Locate the cell with the specified text and output its [x, y] center coordinate. 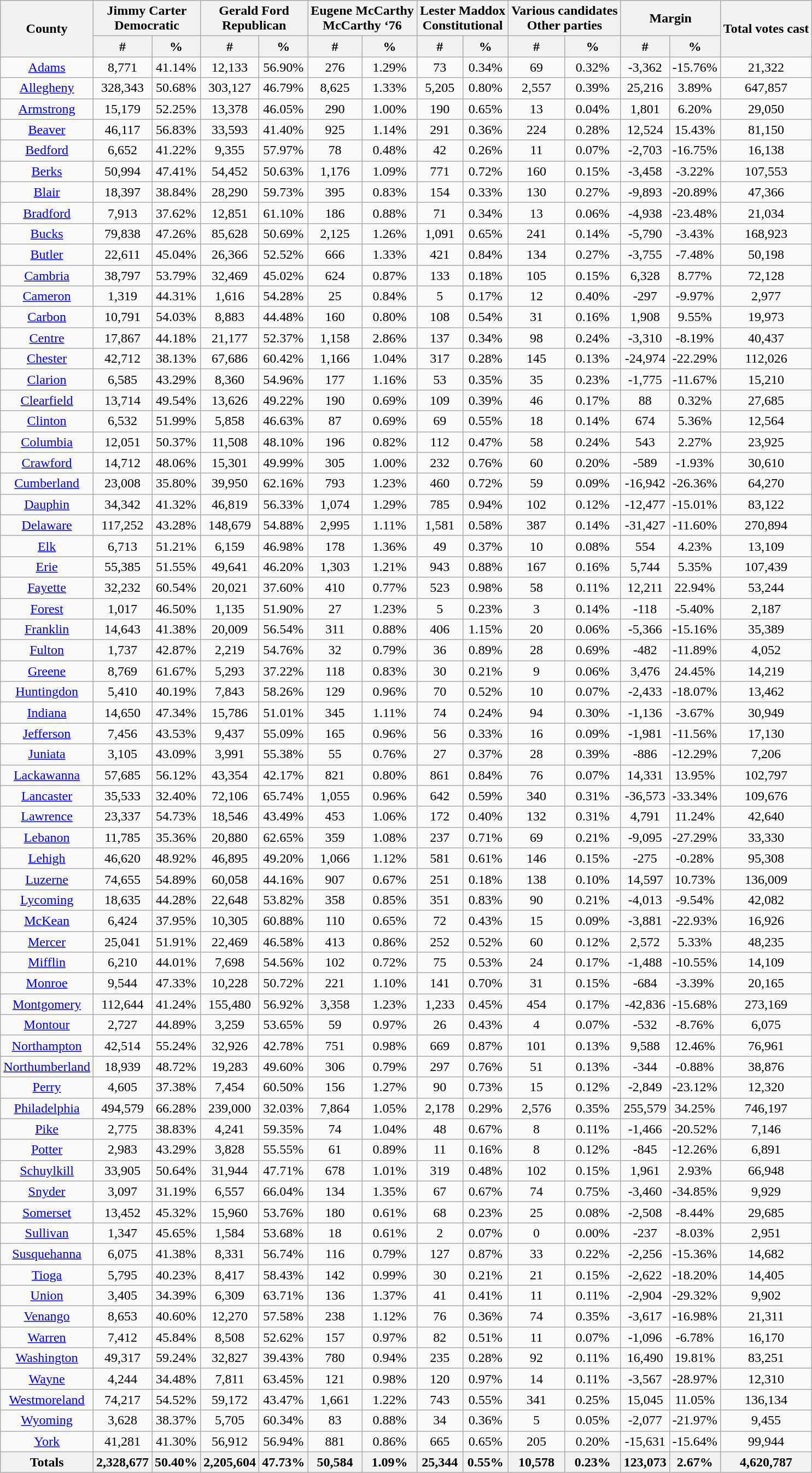
0.53% [486, 963]
1.10% [390, 983]
44.18% [176, 338]
2.67% [694, 1462]
56.83% [176, 130]
Jefferson [47, 733]
Adams [47, 67]
76,961 [766, 1046]
75 [440, 963]
205 [537, 1441]
-16,942 [645, 484]
340 [537, 796]
-15.16% [694, 630]
72,106 [230, 796]
3,105 [122, 754]
406 [440, 630]
67,686 [230, 359]
112,644 [122, 1004]
53.82% [283, 900]
6,424 [122, 921]
238 [335, 1317]
-3.43% [694, 234]
1,166 [335, 359]
47.34% [176, 713]
47.73% [283, 1462]
2,576 [537, 1108]
41,281 [122, 1441]
-23.48% [694, 213]
138 [537, 879]
39,950 [230, 484]
Union [47, 1296]
Franklin [47, 630]
5,795 [122, 1275]
51.90% [283, 609]
4,791 [645, 817]
241 [537, 234]
-34.85% [694, 1191]
14,712 [122, 463]
Lackawanna [47, 775]
255,579 [645, 1108]
50,198 [766, 254]
-22.93% [694, 921]
-5,366 [645, 630]
0.05% [593, 1420]
35,533 [122, 796]
0.29% [486, 1108]
38.83% [176, 1129]
55.09% [283, 733]
177 [335, 380]
47,366 [766, 192]
12,851 [230, 213]
232 [440, 463]
1,017 [122, 609]
-3,881 [645, 921]
-4,938 [645, 213]
50.68% [176, 88]
48 [440, 1129]
40,437 [766, 338]
York [47, 1441]
1,908 [645, 317]
6,328 [645, 275]
Indiana [47, 713]
5.33% [694, 941]
62.65% [283, 837]
-3,755 [645, 254]
56.12% [176, 775]
-15.76% [694, 67]
303,127 [230, 88]
14,643 [122, 630]
Northampton [47, 1046]
71 [440, 213]
Montour [47, 1025]
-9.97% [694, 296]
12.46% [694, 1046]
58.26% [283, 692]
453 [335, 817]
2,557 [537, 88]
6.20% [694, 109]
6,891 [766, 1150]
51.01% [283, 713]
Sullivan [47, 1233]
39.43% [283, 1358]
29,685 [766, 1212]
County [47, 28]
51.91% [176, 941]
154 [440, 192]
Lester MaddoxConstitutional [463, 19]
4 [537, 1025]
-3,567 [645, 1379]
4,052 [766, 650]
306 [335, 1067]
19,283 [230, 1067]
15,045 [645, 1400]
Various candidatesOther parties [565, 19]
Armstrong [47, 109]
33,330 [766, 837]
5,744 [645, 567]
-3,310 [645, 338]
1.22% [390, 1400]
35.80% [176, 484]
Crawford [47, 463]
18,546 [230, 817]
674 [645, 421]
136,134 [766, 1400]
1,319 [122, 296]
Centre [47, 338]
460 [440, 484]
-9,095 [645, 837]
99,944 [766, 1441]
26,366 [230, 254]
53.76% [283, 1212]
109 [440, 400]
59.24% [176, 1358]
Washington [47, 1358]
31.19% [176, 1191]
Lycoming [47, 900]
2,572 [645, 941]
1,347 [122, 1233]
25,216 [645, 88]
9,588 [645, 1046]
358 [335, 900]
47.33% [176, 983]
11,508 [230, 442]
-3.39% [694, 983]
48.06% [176, 463]
102,797 [766, 775]
12 [537, 296]
Susquehanna [47, 1254]
3,828 [230, 1150]
56.94% [283, 1441]
47.26% [176, 234]
2,328,677 [122, 1462]
6,652 [122, 150]
83 [335, 1420]
38,876 [766, 1067]
7,412 [122, 1337]
92 [537, 1358]
22,648 [230, 900]
4,605 [122, 1087]
42.87% [176, 650]
18,939 [122, 1067]
26 [440, 1025]
105 [537, 275]
16,490 [645, 1358]
-33.34% [694, 796]
1,176 [335, 171]
Jimmy CarterDemocratic [147, 19]
145 [537, 359]
2,205,604 [230, 1462]
0.04% [593, 109]
-1,775 [645, 380]
0.26% [486, 150]
-1.93% [694, 463]
Juniata [47, 754]
81,150 [766, 130]
751 [335, 1046]
Philadelphia [47, 1108]
Fayette [47, 587]
Totals [47, 1462]
22,469 [230, 941]
109,676 [766, 796]
Schuylkill [47, 1171]
8,360 [230, 380]
Cumberland [47, 484]
-27.29% [694, 837]
52.25% [176, 109]
42,082 [766, 900]
624 [335, 275]
14 [537, 1379]
4,620,787 [766, 1462]
40.23% [176, 1275]
58.43% [283, 1275]
494,579 [122, 1108]
51.99% [176, 421]
1.14% [390, 130]
Potter [47, 1150]
-8.19% [694, 338]
56.74% [283, 1254]
46,620 [122, 858]
2 [440, 1233]
2,178 [440, 1108]
56.90% [283, 67]
38.37% [176, 1420]
17,867 [122, 338]
60,058 [230, 879]
Clearfield [47, 400]
63.71% [283, 1296]
290 [335, 109]
359 [335, 837]
-0.28% [694, 858]
8,769 [122, 671]
44.89% [176, 1025]
54.89% [176, 879]
35,389 [766, 630]
-6.78% [694, 1337]
55 [335, 754]
28,290 [230, 192]
49 [440, 546]
0.30% [593, 713]
157 [335, 1337]
59,172 [230, 1400]
1.36% [390, 546]
49,641 [230, 567]
-1,096 [645, 1337]
30,949 [766, 713]
48.10% [283, 442]
Warren [47, 1337]
-11.56% [694, 733]
136,009 [766, 879]
-0.88% [694, 1067]
21,177 [230, 338]
0.58% [486, 525]
Venango [47, 1317]
56.92% [283, 1004]
11.05% [694, 1400]
116 [335, 1254]
-20.89% [694, 192]
581 [440, 858]
130 [537, 192]
41.22% [176, 150]
-1,466 [645, 1129]
68 [440, 1212]
12,270 [230, 1317]
61.10% [283, 213]
53,244 [766, 587]
13,109 [766, 546]
49.60% [283, 1067]
20,021 [230, 587]
-15,631 [645, 1441]
98 [537, 338]
12,310 [766, 1379]
-8.76% [694, 1025]
46,117 [122, 130]
101 [537, 1046]
-21.97% [694, 1420]
311 [335, 630]
Mercer [47, 941]
50.72% [283, 983]
Cambria [47, 275]
30,610 [766, 463]
7,913 [122, 213]
42,712 [122, 359]
18,397 [122, 192]
50,994 [122, 171]
1.15% [486, 630]
-20.52% [694, 1129]
2,187 [766, 609]
33,593 [230, 130]
57.58% [283, 1317]
454 [537, 1004]
1.05% [390, 1108]
0.71% [486, 837]
-8.44% [694, 1212]
129 [335, 692]
2,983 [122, 1150]
8,883 [230, 317]
25,041 [122, 941]
11.24% [694, 817]
49,317 [122, 1358]
107,439 [766, 567]
33 [537, 1254]
1,233 [440, 1004]
168,923 [766, 234]
291 [440, 130]
-12,477 [645, 504]
-42,836 [645, 1004]
17,130 [766, 733]
53 [440, 380]
Columbia [47, 442]
Northumberland [47, 1067]
Montgomery [47, 1004]
Lehigh [47, 858]
44.16% [283, 879]
1.26% [390, 234]
33,905 [122, 1171]
32,926 [230, 1046]
3,476 [645, 671]
46.63% [283, 421]
65.74% [283, 796]
56,912 [230, 1441]
123,073 [645, 1462]
5,858 [230, 421]
20,165 [766, 983]
-23.12% [694, 1087]
35 [537, 380]
-24,974 [645, 359]
6,713 [122, 546]
0.85% [390, 900]
54.56% [283, 963]
0 [537, 1233]
2.93% [694, 1171]
-2,256 [645, 1254]
60.50% [283, 1087]
-15.36% [694, 1254]
13,462 [766, 692]
54.52% [176, 1400]
1.16% [390, 380]
46.20% [283, 567]
4,244 [122, 1379]
51.55% [176, 567]
-2,077 [645, 1420]
74,217 [122, 1400]
112 [440, 442]
Erie [47, 567]
51 [537, 1067]
9 [537, 671]
22.94% [694, 587]
16,926 [766, 921]
7,454 [230, 1087]
Monroe [47, 983]
46.58% [283, 941]
0.51% [486, 1337]
395 [335, 192]
239,000 [230, 1108]
-589 [645, 463]
Total votes cast [766, 28]
881 [335, 1441]
95,308 [766, 858]
669 [440, 1046]
-12.29% [694, 754]
Wyoming [47, 1420]
-18.20% [694, 1275]
2,219 [230, 650]
-12.26% [694, 1150]
14,597 [645, 879]
41.30% [176, 1441]
Fulton [47, 650]
38.13% [176, 359]
Butler [47, 254]
20,880 [230, 837]
70 [440, 692]
133 [440, 275]
14,650 [122, 713]
74,655 [122, 879]
9,544 [122, 983]
40.19% [176, 692]
37.95% [176, 921]
Snyder [47, 1191]
13,378 [230, 109]
44.28% [176, 900]
56 [440, 733]
38.84% [176, 192]
19,973 [766, 317]
6,585 [122, 380]
1,074 [335, 504]
146 [537, 858]
Bedford [47, 150]
10,228 [230, 983]
305 [335, 463]
4,241 [230, 1129]
12,320 [766, 1087]
51.21% [176, 546]
34.25% [694, 1108]
52.37% [283, 338]
Pike [47, 1129]
57.97% [283, 150]
16,170 [766, 1337]
-2,703 [645, 150]
88 [645, 400]
351 [440, 900]
-3,460 [645, 1191]
2,951 [766, 1233]
-9,893 [645, 192]
14,109 [766, 963]
66.04% [283, 1191]
8,331 [230, 1254]
1,135 [230, 609]
Bucks [47, 234]
9,455 [766, 1420]
141 [440, 983]
15,301 [230, 463]
Allegheny [47, 88]
136 [335, 1296]
32 [335, 650]
10,791 [122, 317]
137 [440, 338]
-31,427 [645, 525]
55,385 [122, 567]
771 [440, 171]
-26.36% [694, 484]
120 [440, 1379]
Bradford [47, 213]
8,653 [122, 1317]
Clarion [47, 380]
-532 [645, 1025]
Lawrence [47, 817]
235 [440, 1358]
1,055 [335, 796]
543 [645, 442]
35.36% [176, 837]
2.27% [694, 442]
54.03% [176, 317]
-684 [645, 983]
37.22% [283, 671]
54.76% [283, 650]
0.00% [593, 1233]
44.01% [176, 963]
1,737 [122, 650]
12,133 [230, 67]
421 [440, 254]
8,417 [230, 1275]
Beaver [47, 130]
43,354 [230, 775]
73 [440, 67]
45.32% [176, 1212]
-22.29% [694, 359]
7,811 [230, 1379]
0.70% [486, 983]
5,705 [230, 1420]
-29.32% [694, 1296]
165 [335, 733]
1.35% [390, 1191]
1.37% [390, 1296]
7,698 [230, 963]
13,452 [122, 1212]
72 [440, 921]
410 [335, 587]
29,050 [766, 109]
1,581 [440, 525]
148,679 [230, 525]
52.62% [283, 1337]
55.55% [283, 1150]
15,210 [766, 380]
10.73% [694, 879]
746,197 [766, 1108]
-5,790 [645, 234]
0.22% [593, 1254]
42,640 [766, 817]
-482 [645, 650]
14,219 [766, 671]
7,206 [766, 754]
Somerset [47, 1212]
5,293 [230, 671]
-2,622 [645, 1275]
8.77% [694, 275]
-10.55% [694, 963]
-237 [645, 1233]
42 [440, 150]
4.23% [694, 546]
345 [335, 713]
Lebanon [47, 837]
-8.03% [694, 1233]
61.67% [176, 671]
82 [440, 1337]
196 [335, 442]
9,929 [766, 1191]
32,827 [230, 1358]
1,158 [335, 338]
-118 [645, 609]
317 [440, 359]
666 [335, 254]
87 [335, 421]
6,309 [230, 1296]
0.82% [390, 442]
0.45% [486, 1004]
8,508 [230, 1337]
48.92% [176, 858]
1.01% [390, 1171]
413 [335, 941]
319 [440, 1171]
-36,573 [645, 796]
-3,617 [645, 1317]
7,456 [122, 733]
23,925 [766, 442]
83,251 [766, 1358]
13.95% [694, 775]
156 [335, 1087]
50,584 [335, 1462]
642 [440, 796]
110 [335, 921]
55.38% [283, 754]
-275 [645, 858]
41.24% [176, 1004]
12,564 [766, 421]
Cameron [47, 296]
66.28% [176, 1108]
118 [335, 671]
3 [537, 609]
21,034 [766, 213]
40.60% [176, 1317]
53.79% [176, 275]
41 [440, 1296]
0.77% [390, 587]
45.02% [283, 275]
-18.07% [694, 692]
1,961 [645, 1171]
94 [537, 713]
3.89% [694, 88]
-7.48% [694, 254]
1,584 [230, 1233]
-886 [645, 754]
647,857 [766, 88]
25,344 [440, 1462]
64,270 [766, 484]
55.24% [176, 1046]
127 [440, 1254]
50.63% [283, 171]
341 [537, 1400]
6,557 [230, 1191]
48.72% [176, 1067]
56.54% [283, 630]
Tioga [47, 1275]
780 [335, 1358]
Blair [47, 192]
-5.40% [694, 609]
1,066 [335, 858]
Mifflin [47, 963]
1,616 [230, 296]
-1,981 [645, 733]
943 [440, 567]
186 [335, 213]
15,786 [230, 713]
53.68% [283, 1233]
Lancaster [47, 796]
34 [440, 1420]
8,771 [122, 67]
12,211 [645, 587]
2,775 [122, 1129]
Perry [47, 1087]
678 [335, 1171]
Berks [47, 171]
Forest [47, 609]
63.45% [283, 1379]
53.65% [283, 1025]
46,819 [230, 504]
60.42% [283, 359]
37.62% [176, 213]
180 [335, 1212]
13,714 [122, 400]
43.47% [283, 1400]
18,635 [122, 900]
49.20% [283, 858]
19.81% [694, 1358]
2,995 [335, 525]
42.17% [283, 775]
2,125 [335, 234]
Dauphin [47, 504]
1,091 [440, 234]
-4,013 [645, 900]
43.09% [176, 754]
20,009 [230, 630]
37.60% [283, 587]
3,628 [122, 1420]
59.35% [283, 1129]
52.52% [283, 254]
46.50% [176, 609]
45.84% [176, 1337]
Clinton [47, 421]
Luzerne [47, 879]
251 [440, 879]
107,553 [766, 171]
-2,508 [645, 1212]
38,797 [122, 275]
112,026 [766, 359]
Chester [47, 359]
0.41% [486, 1296]
45.04% [176, 254]
-1,488 [645, 963]
12,051 [122, 442]
132 [537, 817]
66,948 [766, 1171]
43.49% [283, 817]
276 [335, 67]
-3,362 [645, 67]
-11.89% [694, 650]
46.79% [283, 88]
0.59% [486, 796]
56.33% [283, 504]
554 [645, 546]
49.99% [283, 463]
16,138 [766, 150]
6,210 [122, 963]
270,894 [766, 525]
273,169 [766, 1004]
Greene [47, 671]
57,685 [122, 775]
47.41% [176, 171]
44.48% [283, 317]
5,205 [440, 88]
16 [537, 733]
72,128 [766, 275]
54.28% [283, 296]
50.37% [176, 442]
60.88% [283, 921]
46 [537, 400]
34.39% [176, 1296]
121 [335, 1379]
13,626 [230, 400]
0.99% [390, 1275]
11,785 [122, 837]
20 [537, 630]
60.54% [176, 587]
9.55% [694, 317]
54.96% [283, 380]
-15.68% [694, 1004]
6,532 [122, 421]
925 [335, 130]
60.34% [283, 1420]
43.53% [176, 733]
34,342 [122, 504]
-16.98% [694, 1317]
-15.01% [694, 504]
793 [335, 484]
47.71% [283, 1171]
54.73% [176, 817]
14,331 [645, 775]
79,838 [122, 234]
Delaware [47, 525]
59.73% [283, 192]
Carbon [47, 317]
3,991 [230, 754]
50.69% [283, 234]
Elk [47, 546]
-845 [645, 1150]
49.54% [176, 400]
49.22% [283, 400]
821 [335, 775]
328,343 [122, 88]
41.32% [176, 504]
3,358 [335, 1004]
Wayne [47, 1379]
15,960 [230, 1212]
0.54% [486, 317]
41.14% [176, 67]
237 [440, 837]
21 [537, 1275]
907 [335, 879]
861 [440, 775]
McKean [47, 921]
155,480 [230, 1004]
9,437 [230, 733]
252 [440, 941]
387 [537, 525]
24.45% [694, 671]
10,578 [537, 1462]
5.35% [694, 567]
9,902 [766, 1296]
32.40% [176, 796]
50.64% [176, 1171]
45.65% [176, 1233]
-28.97% [694, 1379]
5,410 [122, 692]
14,405 [766, 1275]
1.27% [390, 1087]
54,452 [230, 171]
2,727 [122, 1025]
54.88% [283, 525]
Westmoreland [47, 1400]
7,843 [230, 692]
1,661 [335, 1400]
2,977 [766, 296]
0.10% [593, 879]
-9.54% [694, 900]
10,305 [230, 921]
172 [440, 817]
Huntingdon [47, 692]
221 [335, 983]
85,628 [230, 234]
21,311 [766, 1317]
-16.75% [694, 150]
117,252 [122, 525]
36 [440, 650]
1.21% [390, 567]
83,122 [766, 504]
23,337 [122, 817]
142 [335, 1275]
523 [440, 587]
-2,904 [645, 1296]
0.25% [593, 1400]
42.78% [283, 1046]
-3,458 [645, 171]
15,179 [122, 109]
6,159 [230, 546]
-1,136 [645, 713]
37.38% [176, 1087]
3,259 [230, 1025]
61 [335, 1150]
46,895 [230, 858]
41.40% [283, 130]
7,146 [766, 1129]
1,303 [335, 567]
0.47% [486, 442]
31,944 [230, 1171]
50.40% [176, 1462]
178 [335, 546]
42,514 [122, 1046]
0.75% [593, 1191]
1,801 [645, 109]
-344 [645, 1067]
785 [440, 504]
43.28% [176, 525]
24 [537, 963]
12,524 [645, 130]
21,322 [766, 67]
5.36% [694, 421]
14,682 [766, 1254]
62.16% [283, 484]
Margin [670, 19]
-297 [645, 296]
167 [537, 567]
743 [440, 1400]
2.86% [390, 338]
-3.22% [694, 171]
-11.60% [694, 525]
Eugene McCarthyMcCarthy ‘76 [363, 19]
8,625 [335, 88]
1.06% [390, 817]
Gerald FordRepublican [254, 19]
78 [335, 150]
23,008 [122, 484]
22,611 [122, 254]
-3.67% [694, 713]
9,355 [230, 150]
34.48% [176, 1379]
1.08% [390, 837]
7,864 [335, 1108]
46.05% [283, 109]
-2,849 [645, 1087]
46.98% [283, 546]
-2,433 [645, 692]
0.73% [486, 1087]
67 [440, 1191]
3,405 [122, 1296]
15.43% [694, 130]
32.03% [283, 1108]
224 [537, 130]
665 [440, 1441]
48,235 [766, 941]
-15.64% [694, 1441]
-11.67% [694, 380]
27,685 [766, 400]
3,097 [122, 1191]
297 [440, 1067]
32,469 [230, 275]
32,232 [122, 587]
108 [440, 317]
44.31% [176, 296]
